Scan for the cell matching the given text and deliver its [x, y] coordinate at center. 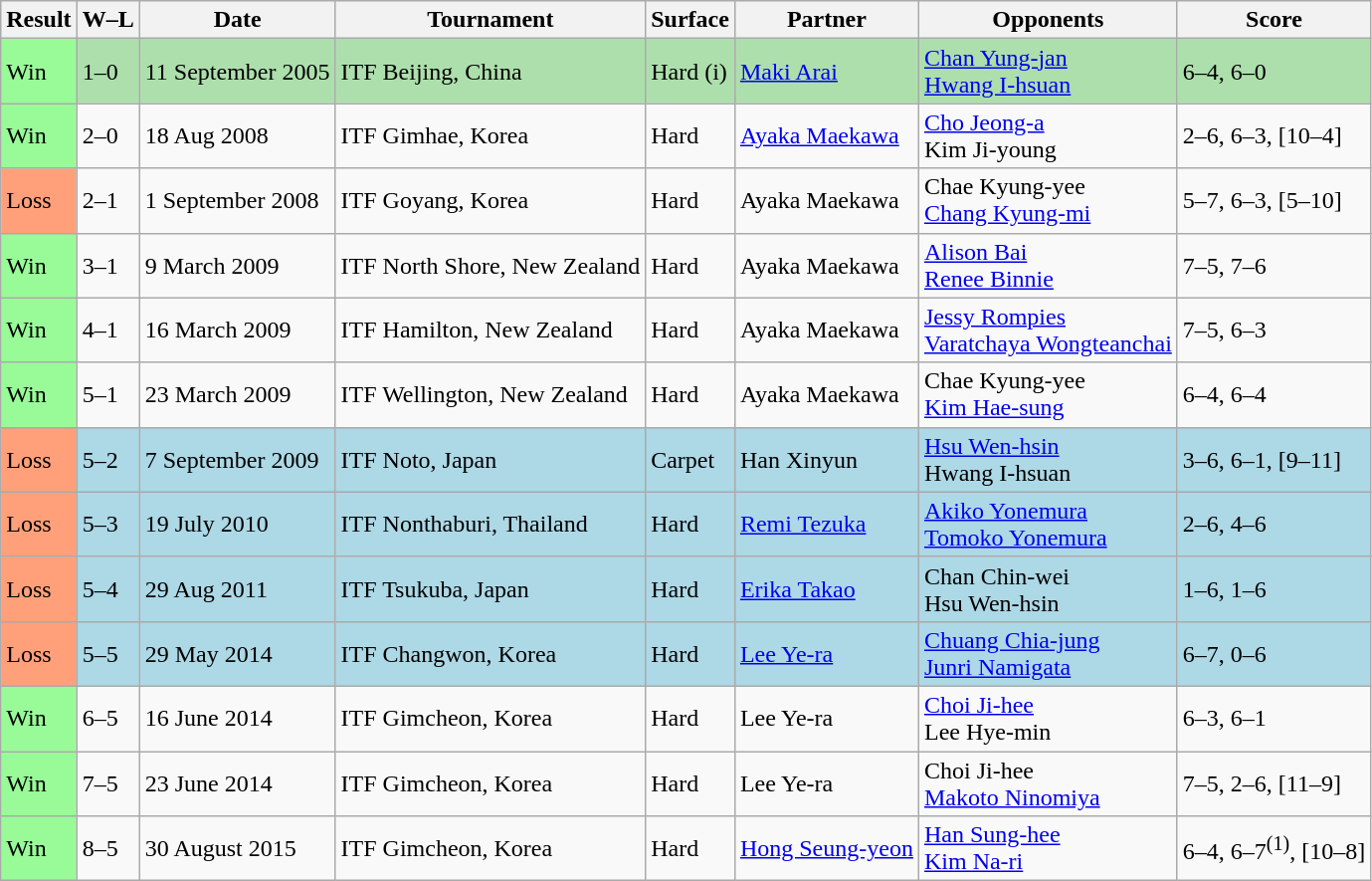
Surface [690, 20]
16 June 2014 [237, 719]
7–5 [107, 782]
Alison Bai Renee Binnie [1048, 265]
3–6, 6–1, [9–11] [1274, 460]
ITF North Shore, New Zealand [490, 265]
Hsu Wen-hsin Hwang I-hsuan [1048, 460]
Han Sung-hee Kim Na-ri [1048, 848]
6–7, 0–6 [1274, 653]
16 March 2009 [237, 330]
23 March 2009 [237, 394]
7 September 2009 [237, 460]
5–2 [107, 460]
2–1 [107, 201]
5–7, 6–3, [5–10] [1274, 201]
Chuang Chia-jung Junri Namigata [1048, 653]
5–3 [107, 524]
11 September 2005 [237, 72]
ITF Hamilton, New Zealand [490, 330]
Date [237, 20]
Opponents [1048, 20]
29 May 2014 [237, 653]
Partner [826, 20]
Hard (i) [690, 72]
1–6, 1–6 [1274, 589]
19 July 2010 [237, 524]
2–6, 6–3, [10–4] [1274, 135]
Hong Seung-yeon [826, 848]
5–5 [107, 653]
4–1 [107, 330]
Chae Kyung-yee Chang Kyung-mi [1048, 201]
Carpet [690, 460]
18 Aug 2008 [237, 135]
7–5, 7–6 [1274, 265]
7–5, 2–6, [11–9] [1274, 782]
23 June 2014 [237, 782]
30 August 2015 [237, 848]
Maki Arai [826, 72]
5–4 [107, 589]
6–4, 6–7(1), [10–8] [1274, 848]
Jessy Rompies Varatchaya Wongteanchai [1048, 330]
2–6, 4–6 [1274, 524]
6–4, 6–0 [1274, 72]
Chan Chin-wei Hsu Wen-hsin [1048, 589]
2–0 [107, 135]
6–3, 6–1 [1274, 719]
Erika Takao [826, 589]
5–1 [107, 394]
Han Xinyun [826, 460]
ITF Wellington, New Zealand [490, 394]
ITF Goyang, Korea [490, 201]
ITF Noto, Japan [490, 460]
7–5, 6–3 [1274, 330]
3–1 [107, 265]
ITF Tsukuba, Japan [490, 589]
Cho Jeong-a Kim Ji-young [1048, 135]
6–5 [107, 719]
W–L [107, 20]
1 September 2008 [237, 201]
Chan Yung-jan Hwang I-hsuan [1048, 72]
Score [1274, 20]
1–0 [107, 72]
9 March 2009 [237, 265]
Tournament [490, 20]
Akiko Yonemura Tomoko Yonemura [1048, 524]
ITF Gimhae, Korea [490, 135]
ITF Beijing, China [490, 72]
Choi Ji-hee Makoto Ninomiya [1048, 782]
8–5 [107, 848]
Choi Ji-hee Lee Hye-min [1048, 719]
29 Aug 2011 [237, 589]
6–4, 6–4 [1274, 394]
Result [39, 20]
Remi Tezuka [826, 524]
ITF Nonthaburi, Thailand [490, 524]
ITF Changwon, Korea [490, 653]
Chae Kyung-yee Kim Hae-sung [1048, 394]
